Return [x, y] of the center of cell containing provided text 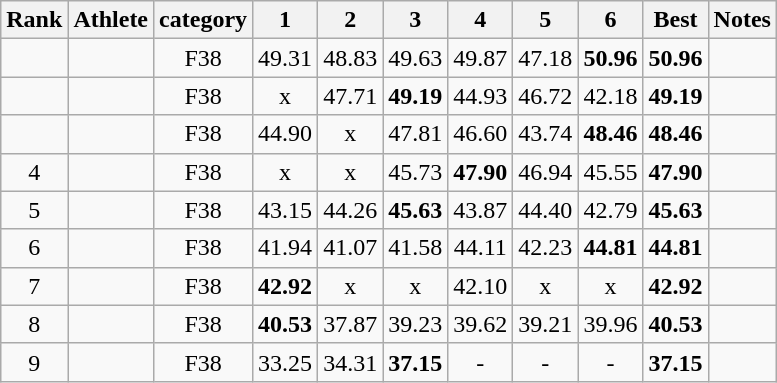
8 [34, 324]
2 [350, 20]
49.63 [416, 58]
43.87 [480, 210]
44.90 [286, 134]
46.60 [480, 134]
44.40 [546, 210]
43.15 [286, 210]
39.21 [546, 324]
39.23 [416, 324]
Notes [742, 20]
49.87 [480, 58]
Athlete [111, 20]
34.31 [350, 362]
42.79 [610, 210]
42.10 [480, 286]
48.83 [350, 58]
category [204, 20]
33.25 [286, 362]
3 [416, 20]
44.26 [350, 210]
42.23 [546, 248]
41.07 [350, 248]
49.31 [286, 58]
45.73 [416, 172]
Rank [34, 20]
39.96 [610, 324]
44.11 [480, 248]
42.18 [610, 96]
47.71 [350, 96]
47.81 [416, 134]
43.74 [546, 134]
47.18 [546, 58]
41.58 [416, 248]
39.62 [480, 324]
44.93 [480, 96]
46.94 [546, 172]
46.72 [546, 96]
9 [34, 362]
45.55 [610, 172]
7 [34, 286]
37.87 [350, 324]
Best [676, 20]
1 [286, 20]
41.94 [286, 248]
